Pinpoint the cell where the given text exists, returning its [X, Y] midpoint coordinate. 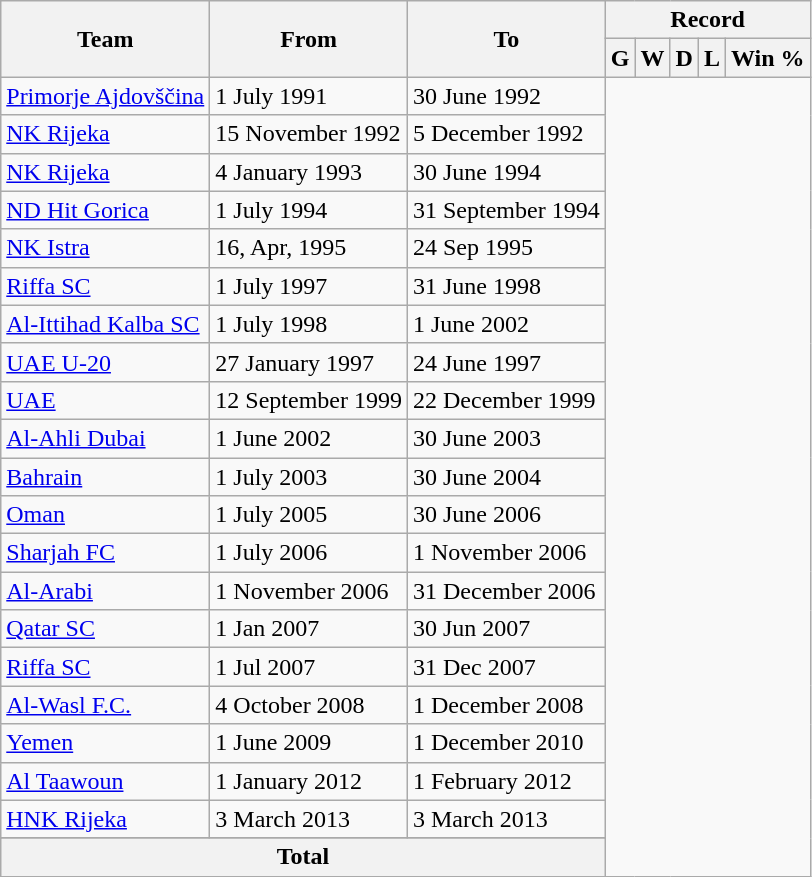
31 Dec 2007 [506, 667]
30 June 2003 [506, 438]
1 July 1997 [309, 286]
To [506, 39]
1 January 2012 [309, 781]
24 Sep 1995 [506, 248]
Al-Wasl F.C. [106, 705]
1 July 1998 [309, 324]
27 January 1997 [309, 362]
1 July 1994 [309, 210]
NK Istra [106, 248]
Al Taawoun [106, 781]
ND Hit Gorica [106, 210]
30 June 2004 [506, 477]
31 December 2006 [506, 591]
Total [303, 857]
UAE [106, 400]
HNK Rijeka [106, 819]
L [712, 58]
Yemen [106, 743]
31 September 1994 [506, 210]
Al-Ahli Dubai [106, 438]
1 December 2010 [506, 743]
1 July 2003 [309, 477]
4 January 1993 [309, 172]
W [652, 58]
24 June 1997 [506, 362]
Qatar SC [106, 629]
30 June 1994 [506, 172]
Sharjah FC [106, 553]
31 June 1998 [506, 286]
G [620, 58]
1 July 2005 [309, 515]
16, Apr, 1995 [309, 248]
12 September 1999 [309, 400]
1 July 1991 [309, 96]
30 June 2006 [506, 515]
4 October 2008 [309, 705]
UAE U-20 [106, 362]
D [684, 58]
Team [106, 39]
Al-Arabi [106, 591]
Bahrain [106, 477]
1 February 2012 [506, 781]
1 July 2006 [309, 553]
Record [708, 20]
1 Jul 2007 [309, 667]
15 November 1992 [309, 134]
Primorje Ajdovščina [106, 96]
30 Jun 2007 [506, 629]
1 Jan 2007 [309, 629]
Win % [768, 58]
Al-Ittihad Kalba SC [106, 324]
1 June 2009 [309, 743]
22 December 1999 [506, 400]
30 June 1992 [506, 96]
5 December 1992 [506, 134]
Oman [106, 515]
From [309, 39]
1 December 2008 [506, 705]
